Find where the given text appears and provide that cell's center as (x, y) coordinate. 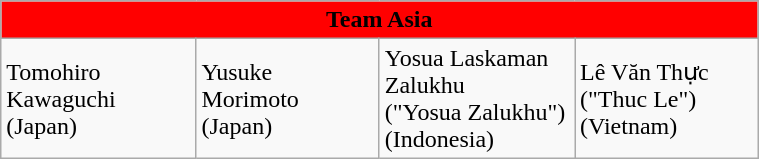
Tomohiro Kawaguchi (Japan) (98, 98)
Team Asia (380, 20)
Lê Văn Thực("Thuc Le") (Vietnam) (666, 98)
Yosua Laskaman Zalukhu("Yosua Zalukhu") (Indonesia) (476, 98)
Yusuke Morimoto (Japan) (288, 98)
